Search for the cell housing the specified text and yield its [X, Y] center coordinate. 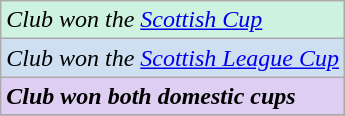
Club won the Scottish League Cup [173, 58]
Club won the Scottish Cup [173, 20]
Club won both domestic cups [173, 96]
